Output the (X, Y) coordinate of the center of the cell containing the given text.  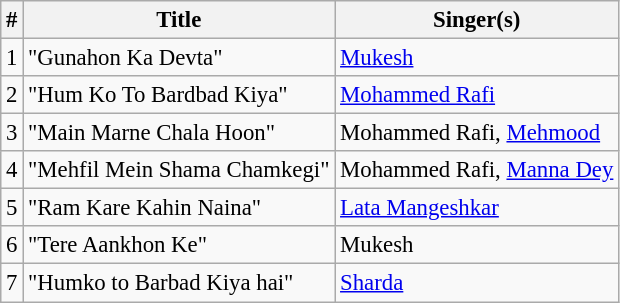
1 (12, 58)
Singer(s) (477, 20)
"Humko to Barbad Kiya hai" (179, 283)
Sharda (477, 283)
Mohammed Rafi, Mehmood (477, 133)
"Ram Kare Kahin Naina" (179, 208)
7 (12, 283)
2 (12, 95)
"Tere Aankhon Ke" (179, 245)
6 (12, 245)
Lata Mangeshkar (477, 208)
"Hum Ko To Bardbad Kiya" (179, 95)
3 (12, 133)
"Mehfil Mein Shama Chamkegi" (179, 170)
Mohammed Rafi (477, 95)
4 (12, 170)
Mohammed Rafi, Manna Dey (477, 170)
5 (12, 208)
"Gunahon Ka Devta" (179, 58)
# (12, 20)
"Main Marne Chala Hoon" (179, 133)
Title (179, 20)
